Detect which cell encompasses the target text, then output its [x, y] center coordinate. 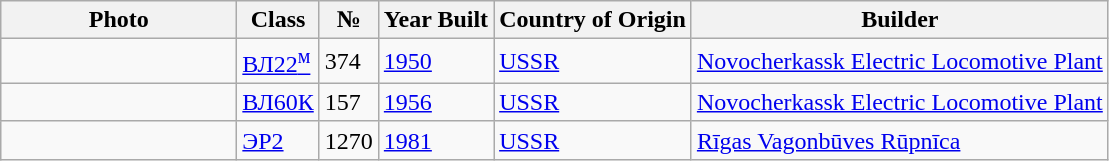
№ [348, 20]
Year Built [436, 20]
Class [278, 20]
374 [348, 62]
Photo [119, 20]
Rīgas Vagonbūves Rūpnīca [900, 140]
ВЛ22м [278, 62]
157 [348, 102]
1270 [348, 140]
Builder [900, 20]
1981 [436, 140]
Country of Origin [593, 20]
ВЛ60К [278, 102]
1950 [436, 62]
ЭР2 [278, 140]
1956 [436, 102]
